Locate the cell with the specified text and output its [X, Y] center coordinate. 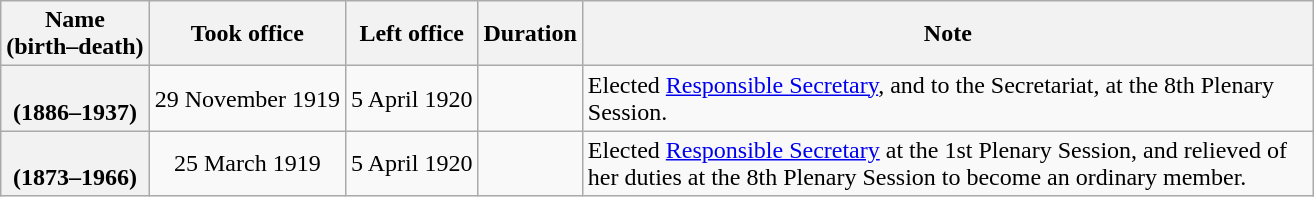
(1873–1966) [75, 164]
Elected Responsible Secretary at the 1st Plenary Session, and relieved of her duties at the 8th Plenary Session to become an ordinary member. [948, 164]
Name(birth–death) [75, 34]
Elected Responsible Secretary, and to the Secretariat, at the 8th Plenary Session. [948, 98]
Left office [412, 34]
25 March 1919 [247, 164]
Duration [530, 34]
Took office [247, 34]
Note [948, 34]
29 November 1919 [247, 98]
(1886–1937) [75, 98]
